Return (x, y) of the center of cell containing provided text 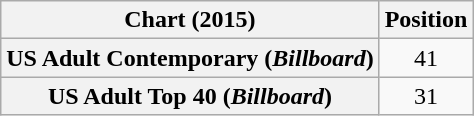
US Adult Contemporary (Billboard) (190, 58)
41 (426, 58)
Chart (2015) (190, 20)
31 (426, 96)
US Adult Top 40 (Billboard) (190, 96)
Position (426, 20)
